Find where the given text appears and provide that cell's center as (x, y) coordinate. 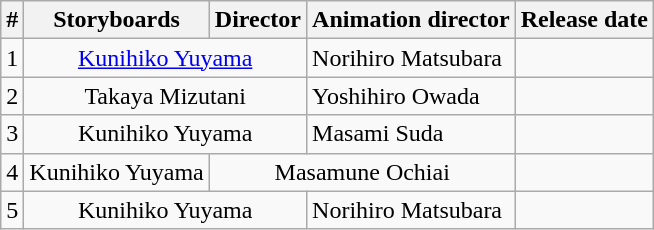
Masami Suda (412, 134)
Release date (584, 20)
Masamune Ochiai (362, 172)
Animation director (412, 20)
2 (12, 96)
# (12, 20)
3 (12, 134)
Director (258, 20)
Storyboards (116, 20)
Takaya Mizutani (166, 96)
5 (12, 210)
Yoshihiro Owada (412, 96)
1 (12, 58)
4 (12, 172)
